Return the [x, y] coordinate for the center point of the cell that contains the specified text.  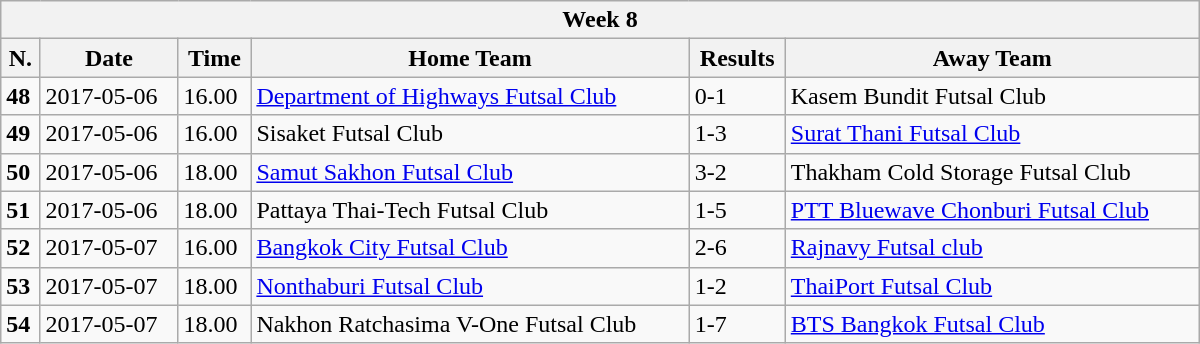
ThaiPort Futsal Club [992, 286]
1-5 [737, 210]
Date [109, 58]
49 [20, 134]
53 [20, 286]
52 [20, 248]
0-1 [737, 96]
50 [20, 172]
Results [737, 58]
Kasem Bundit Futsal Club [992, 96]
Rajnavy Futsal club [992, 248]
48 [20, 96]
51 [20, 210]
BTS Bangkok Futsal Club [992, 324]
Time [214, 58]
Department of Highways Futsal Club [470, 96]
Surat Thani Futsal Club [992, 134]
1-7 [737, 324]
54 [20, 324]
Bangkok City Futsal Club [470, 248]
Nonthaburi Futsal Club [470, 286]
PTT Bluewave Chonburi Futsal Club [992, 210]
1-3 [737, 134]
1-2 [737, 286]
Nakhon Ratchasima V-One Futsal Club [470, 324]
N. [20, 58]
Pattaya Thai-Tech Futsal Club [470, 210]
3-2 [737, 172]
Away Team [992, 58]
Week 8 [600, 20]
2-6 [737, 248]
Sisaket Futsal Club [470, 134]
Samut Sakhon Futsal Club [470, 172]
Home Team [470, 58]
Thakham Cold Storage Futsal Club [992, 172]
